Return (x, y) of the center of cell containing provided text 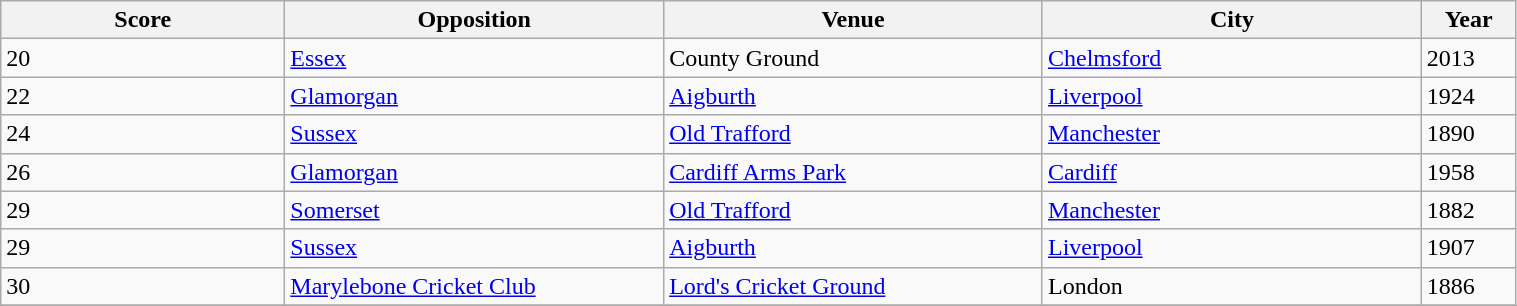
Cardiff (1232, 172)
30 (143, 286)
1924 (1468, 96)
1882 (1468, 210)
26 (143, 172)
Marylebone Cricket Club (474, 286)
Year (1468, 20)
Chelmsford (1232, 58)
Venue (854, 20)
Lord's Cricket Ground (854, 286)
1907 (1468, 248)
22 (143, 96)
County Ground (854, 58)
Score (143, 20)
London (1232, 286)
City (1232, 20)
2013 (1468, 58)
Opposition (474, 20)
1958 (1468, 172)
Essex (474, 58)
Cardiff Arms Park (854, 172)
Somerset (474, 210)
1886 (1468, 286)
1890 (1468, 134)
24 (143, 134)
20 (143, 58)
